Find where the given text appears and provide that cell's center as [x, y] coordinate. 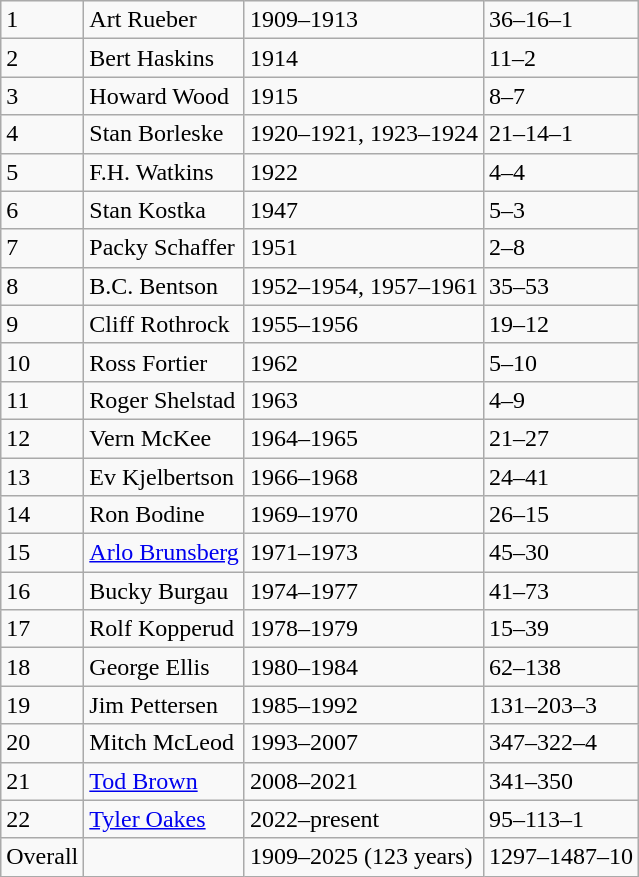
1952–1954, 1957–1961 [364, 286]
8–7 [560, 96]
2 [42, 58]
18 [42, 667]
19 [42, 705]
Ross Fortier [164, 362]
17 [42, 629]
George Ellis [164, 667]
26–15 [560, 515]
19–12 [560, 324]
95–113–1 [560, 819]
7 [42, 248]
1964–1965 [364, 438]
B.C. Bentson [164, 286]
2–8 [560, 248]
3 [42, 96]
15 [42, 553]
1974–1977 [364, 591]
45–30 [560, 553]
1922 [364, 172]
1978–1979 [364, 629]
Stan Borleske [164, 134]
Jim Pettersen [164, 705]
21–14–1 [560, 134]
1963 [364, 400]
4 [42, 134]
1969–1970 [364, 515]
4–9 [560, 400]
1962 [364, 362]
Cliff Rothrock [164, 324]
1985–1992 [364, 705]
1909–1913 [364, 20]
6 [42, 210]
1915 [364, 96]
36–16–1 [560, 20]
8 [42, 286]
Art Rueber [164, 20]
Howard Wood [164, 96]
Vern McKee [164, 438]
41–73 [560, 591]
15–39 [560, 629]
341–350 [560, 781]
Stan Kostka [164, 210]
Roger Shelstad [164, 400]
9 [42, 324]
13 [42, 477]
347–322–4 [560, 743]
Overall [42, 857]
Tod Brown [164, 781]
Packy Schaffer [164, 248]
1955–1956 [364, 324]
F.H. Watkins [164, 172]
1297–1487–10 [560, 857]
5–3 [560, 210]
Ron Bodine [164, 515]
4–4 [560, 172]
5 [42, 172]
1947 [364, 210]
1920–1921, 1923–1924 [364, 134]
12 [42, 438]
Rolf Kopperud [164, 629]
22 [42, 819]
Bert Haskins [164, 58]
1993–2007 [364, 743]
1 [42, 20]
16 [42, 591]
20 [42, 743]
11–2 [560, 58]
5–10 [560, 362]
24–41 [560, 477]
2022–present [364, 819]
1966–1968 [364, 477]
1971–1973 [364, 553]
Ev Kjelbertson [164, 477]
14 [42, 515]
10 [42, 362]
1914 [364, 58]
35–53 [560, 286]
Mitch McLeod [164, 743]
11 [42, 400]
2008–2021 [364, 781]
1909–2025 (123 years) [364, 857]
Arlo Brunsberg [164, 553]
1951 [364, 248]
Bucky Burgau [164, 591]
131–203–3 [560, 705]
Tyler Oakes [164, 819]
1980–1984 [364, 667]
62–138 [560, 667]
21–27 [560, 438]
21 [42, 781]
